Detect which cell encompasses the target text, then output its (X, Y) center coordinate. 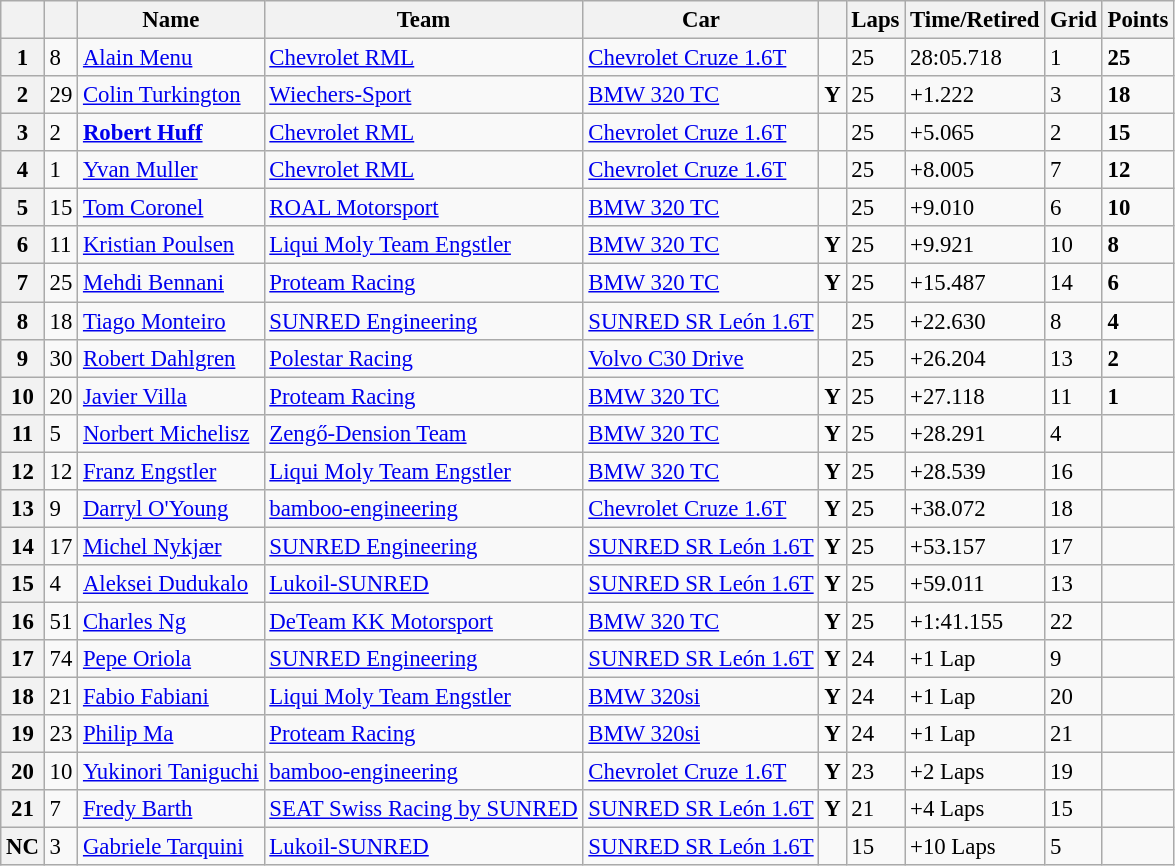
Gabriele Tarquini (171, 847)
Yukinori Taniguchi (171, 772)
+1.222 (975, 95)
+15.487 (975, 283)
+5.065 (975, 133)
Car (701, 20)
+38.072 (975, 509)
Grid (1074, 20)
Name (171, 20)
Wiechers-Sport (424, 95)
Michel Nykjær (171, 546)
Tom Coronel (171, 208)
Charles Ng (171, 621)
Fabio Fabiani (171, 697)
ROAL Motorsport (424, 208)
Robert Huff (171, 133)
SEAT Swiss Racing by SUNRED (424, 809)
51 (60, 621)
Zengő-Dension Team (424, 433)
+26.204 (975, 358)
+28.291 (975, 433)
74 (60, 659)
+59.011 (975, 584)
Team (424, 20)
28:05.718 (975, 58)
Time/Retired (975, 20)
Mehdi Bennani (171, 283)
+4 Laps (975, 809)
Franz Engstler (171, 471)
+9.010 (975, 208)
Fredy Barth (171, 809)
+22.630 (975, 321)
Yvan Muller (171, 170)
Colin Turkington (171, 95)
Polestar Racing (424, 358)
Darryl O'Young (171, 509)
NC (23, 847)
+27.118 (975, 396)
Volvo C30 Drive (701, 358)
Pepe Oriola (171, 659)
Norbert Michelisz (171, 433)
Points (1138, 20)
+53.157 (975, 546)
Robert Dahlgren (171, 358)
+28.539 (975, 471)
+1:41.155 (975, 621)
+8.005 (975, 170)
+2 Laps (975, 772)
Tiago Monteiro (171, 321)
Javier Villa (171, 396)
+10 Laps (975, 847)
Laps (876, 20)
Alain Menu (171, 58)
Kristian Poulsen (171, 245)
Aleksei Dudukalo (171, 584)
30 (60, 358)
DeTeam KK Motorsport (424, 621)
+9.921 (975, 245)
Philip Ma (171, 734)
22 (1074, 621)
29 (60, 95)
